Pinpoint the cell where the given text exists, returning its (X, Y) midpoint coordinate. 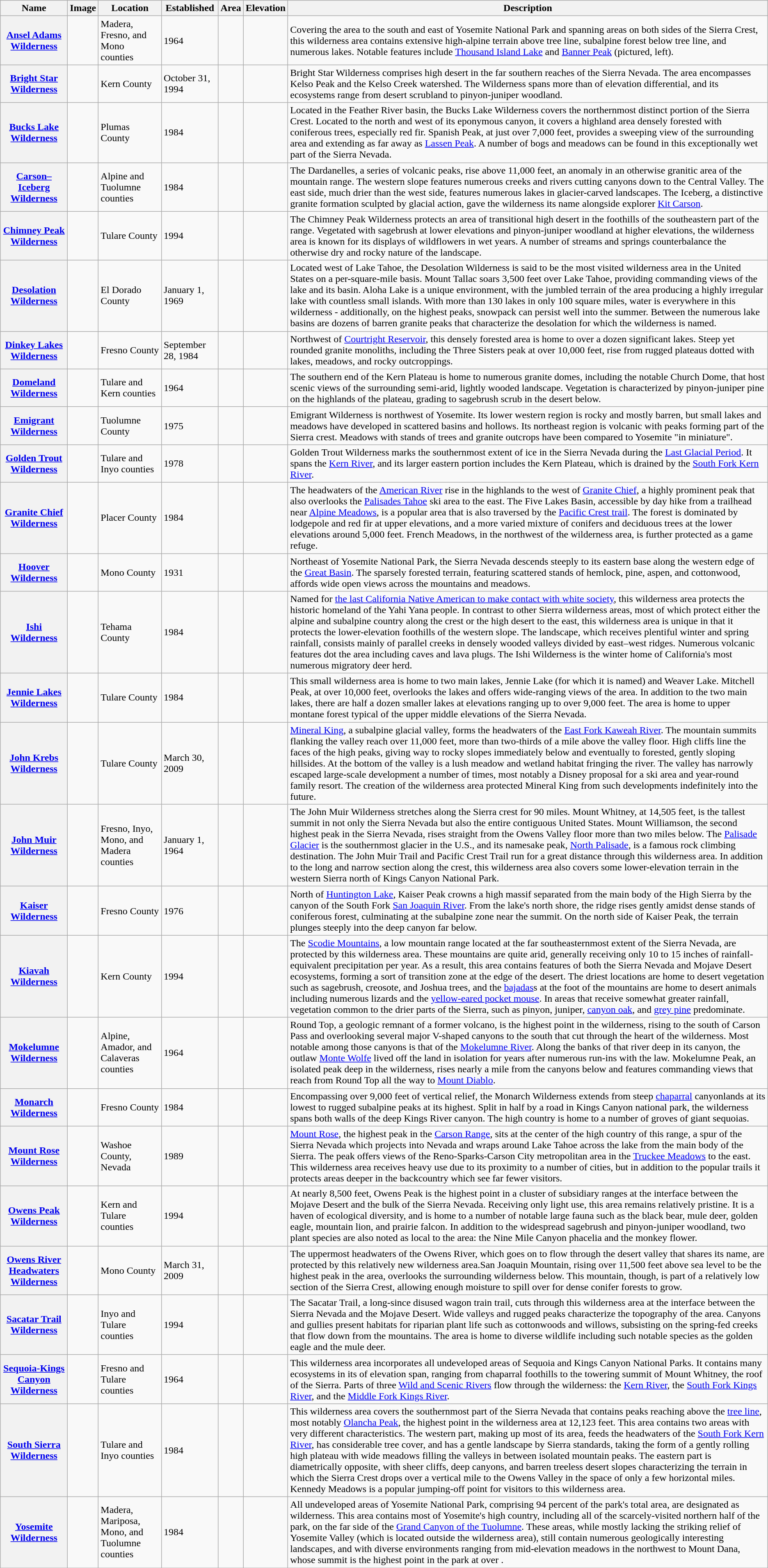
Area (231, 8)
Madera, Mariposa, Mono, and Tuolumne counties (130, 1532)
Sequoia-Kings Canyon Wilderness (34, 1379)
1989 (190, 1156)
Sacatar Trail Wilderness (34, 1325)
Ishi Wilderness (34, 632)
Hoover Wilderness (34, 572)
Jennie Lakes Wilderness (34, 698)
March 31, 2009 (190, 1270)
Established (190, 8)
Domeland Wilderness (34, 388)
January 1, 1964 (190, 845)
El Dorado County (130, 295)
Desolation Wilderness (34, 295)
Kaiser Wilderness (34, 911)
Alpine and Tuolumne counties (130, 187)
Elevation (265, 8)
Fresno and Tulare counties (130, 1379)
Golden Trout Wilderness (34, 463)
South Sierra Wilderness (34, 1450)
Fresno, Inyo, Mono, and Madera counties (130, 845)
Madera, Fresno, and Mono counties (130, 40)
Tulare and Kern counties (130, 388)
Dinkey Lakes Wilderness (34, 350)
Carson–Iceberg Wilderness (34, 187)
John Krebs Wilderness (34, 763)
Tehama County (130, 632)
January 1, 1969 (190, 295)
1975 (190, 426)
Chimney Peak Wilderness (34, 236)
John Muir Wilderness (34, 845)
Yosemite Wilderness (34, 1532)
Ansel Adams Wilderness (34, 40)
Kern and Tulare counties (130, 1216)
Image (83, 8)
Inyo and Tulare counties (130, 1325)
1976 (190, 911)
Description (528, 8)
Plumas County (130, 133)
Mount Rose Wilderness (34, 1156)
Emigrant Wilderness (34, 426)
1931 (190, 572)
Bucks Lake Wilderness (34, 133)
Tuolumne County (130, 426)
March 30, 2009 (190, 763)
October 31, 1994 (190, 84)
Alpine, Amador, and Calaveras counties (130, 1053)
Granite Chief Wilderness (34, 518)
September 28, 1984 (190, 350)
Bright Star Wilderness (34, 84)
Owens River Headwaters Wilderness (34, 1270)
Mokelumne Wilderness (34, 1053)
Location (130, 8)
Placer County (130, 518)
Monarch Wilderness (34, 1107)
Washoe County, Nevada (130, 1156)
Kiavah Wilderness (34, 976)
Name (34, 8)
Owens Peak Wilderness (34, 1216)
1978 (190, 463)
